For the text-containing cell, return its midpoint in (X, Y) coordinate format. 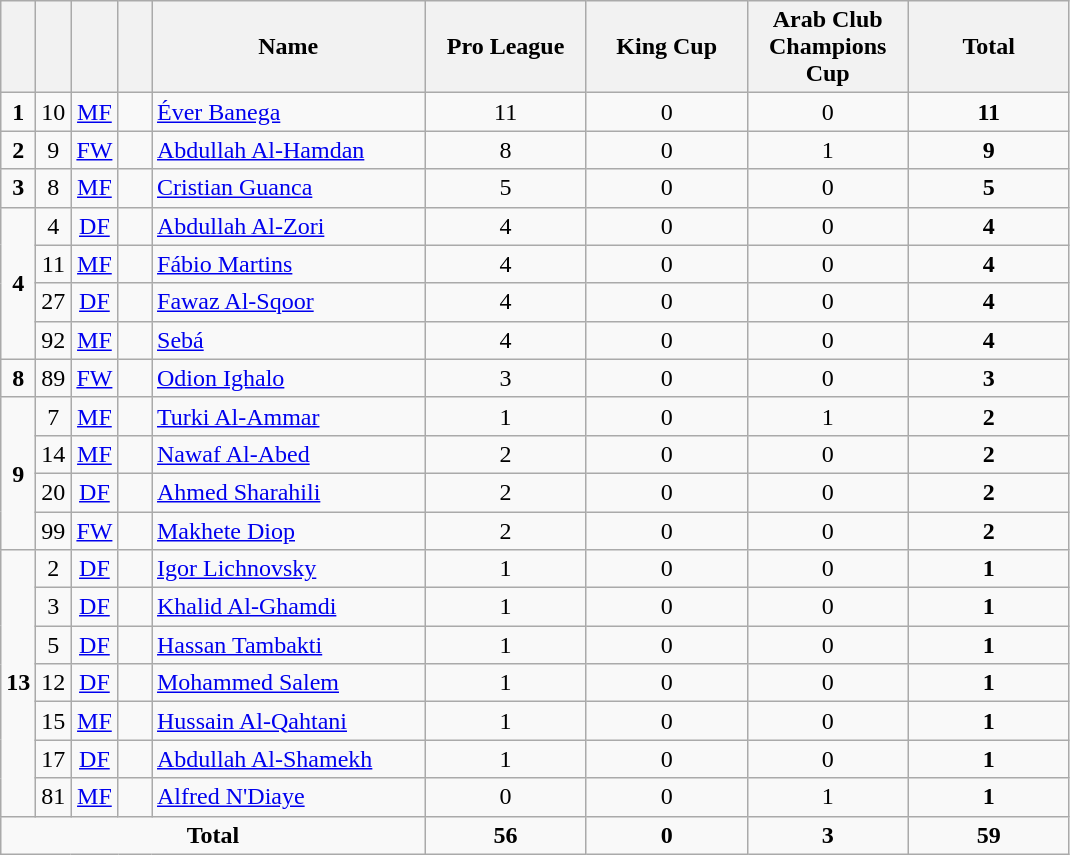
81 (54, 797)
Sebá (289, 340)
Khalid Al-Ghamdi (289, 607)
12 (54, 683)
Abdullah Al-Shamekh (289, 759)
Makhete Diop (289, 531)
14 (54, 454)
10 (54, 112)
89 (54, 378)
Nawaf Al-Abed (289, 454)
Alfred N'Diaye (289, 797)
Ahmed Sharahili (289, 492)
7 (54, 416)
20 (54, 492)
Cristian Guanca (289, 188)
Fawaz Al-Sqoor (289, 302)
15 (54, 721)
92 (54, 340)
99 (54, 531)
59 (988, 835)
King Cup (666, 47)
Igor Lichnovsky (289, 569)
13 (18, 683)
Pro League (506, 47)
17 (54, 759)
Name (289, 47)
Éver Banega (289, 112)
27 (54, 302)
Abdullah Al-Hamdan (289, 150)
Odion Ighalo (289, 378)
Arab Club Champions Cup (828, 47)
Fábio Martins (289, 264)
Turki Al-Ammar (289, 416)
Mohammed Salem (289, 683)
Hassan Tambakti (289, 645)
Hussain Al-Qahtani (289, 721)
56 (506, 835)
Abdullah Al-Zori (289, 226)
